From the cell containing the given text, extract its center point as (x, y) coordinate. 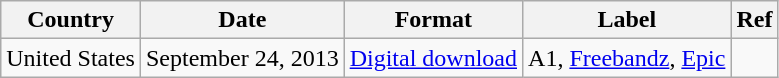
A1, Freebandz, Epic (627, 58)
Ref (754, 20)
Country (71, 20)
September 24, 2013 (242, 58)
Digital download (433, 58)
Date (242, 20)
United States (71, 58)
Label (627, 20)
Format (433, 20)
